Provide the [X, Y] coordinate of the cell's center where the given text is located.  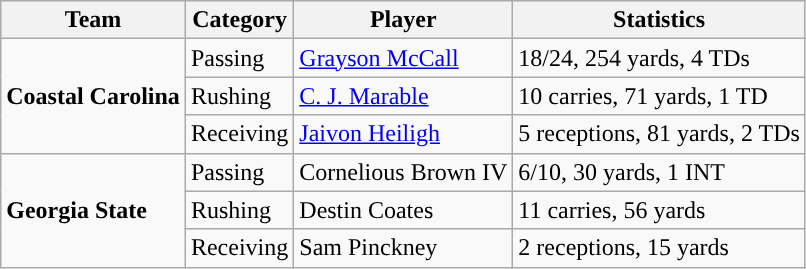
18/24, 254 yards, 4 TDs [660, 58]
11 carries, 56 yards [660, 210]
Coastal Carolina [94, 96]
6/10, 30 yards, 1 INT [660, 172]
Cornelious Brown IV [404, 172]
Jaivon Heiligh [404, 134]
Georgia State [94, 210]
10 carries, 71 yards, 1 TD [660, 96]
Category [239, 20]
Grayson McCall [404, 58]
C. J. Marable [404, 96]
Team [94, 20]
Sam Pinckney [404, 248]
Destin Coates [404, 210]
Statistics [660, 20]
Player [404, 20]
2 receptions, 15 yards [660, 248]
5 receptions, 81 yards, 2 TDs [660, 134]
